From the cell containing the given text, extract its center point as (X, Y) coordinate. 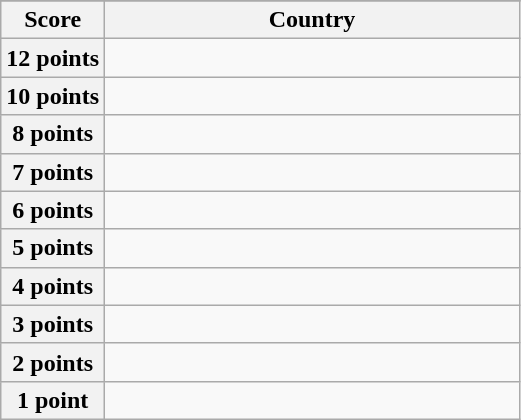
1 point (53, 400)
7 points (53, 172)
2 points (53, 362)
8 points (53, 134)
10 points (53, 96)
12 points (53, 58)
4 points (53, 286)
Score (53, 20)
3 points (53, 324)
6 points (53, 210)
5 points (53, 248)
Country (312, 20)
